From the cell containing the given text, extract its center point as [x, y] coordinate. 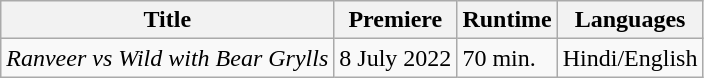
8 July 2022 [396, 58]
Hindi/English [630, 58]
Languages [630, 20]
Title [168, 20]
70 min. [507, 58]
Runtime [507, 20]
Ranveer vs Wild with Bear Grylls [168, 58]
Premiere [396, 20]
